Return the [X, Y] coordinate for the center point of the cell that contains the specified text.  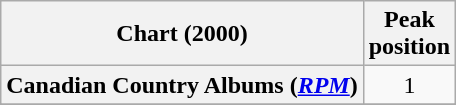
Canadian Country Albums (RPM) [182, 85]
Peak position [409, 34]
Chart (2000) [182, 34]
1 [409, 85]
